Search for the cell housing the specified text and yield its [x, y] center coordinate. 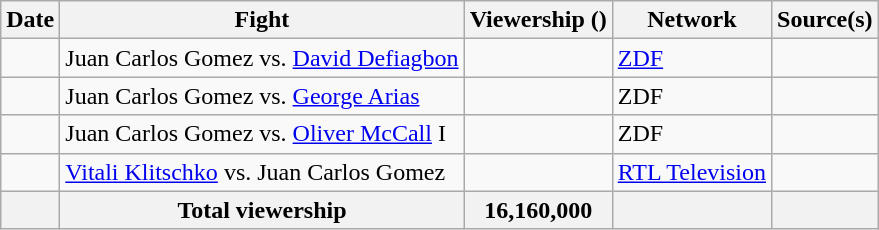
RTL Television [692, 172]
Juan Carlos Gomez vs. Oliver McCall I [262, 134]
Source(s) [826, 20]
Network [692, 20]
Juan Carlos Gomez vs. David Defiagbon [262, 58]
Fight [262, 20]
Viewership () [538, 20]
Total viewership [262, 210]
Date [30, 20]
Juan Carlos Gomez vs. George Arias [262, 96]
Vitali Klitschko vs. Juan Carlos Gomez [262, 172]
16,160,000 [538, 210]
